Return (x, y) of the center of cell containing provided text 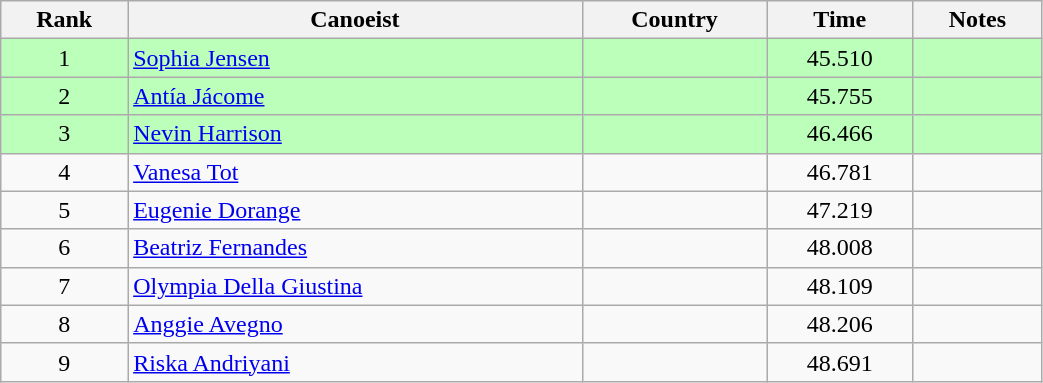
8 (64, 324)
Rank (64, 20)
45.755 (840, 96)
9 (64, 362)
47.219 (840, 210)
6 (64, 248)
Anggie Avegno (355, 324)
2 (64, 96)
46.781 (840, 172)
Eugenie Dorange (355, 210)
3 (64, 134)
Beatriz Fernandes (355, 248)
Olympia Della Giustina (355, 286)
46.466 (840, 134)
Sophia Jensen (355, 58)
5 (64, 210)
48.206 (840, 324)
Antía Jácome (355, 96)
48.008 (840, 248)
Time (840, 20)
Riska Andriyani (355, 362)
Vanesa Tot (355, 172)
4 (64, 172)
Notes (978, 20)
48.691 (840, 362)
45.510 (840, 58)
Nevin Harrison (355, 134)
7 (64, 286)
48.109 (840, 286)
Country (674, 20)
1 (64, 58)
Canoeist (355, 20)
